From the cell containing the given text, extract its center point as [X, Y] coordinate. 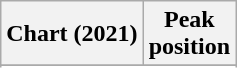
Peakposition [189, 34]
Chart (2021) [72, 34]
